Output the (x, y) coordinate of the center of the cell containing the given text.  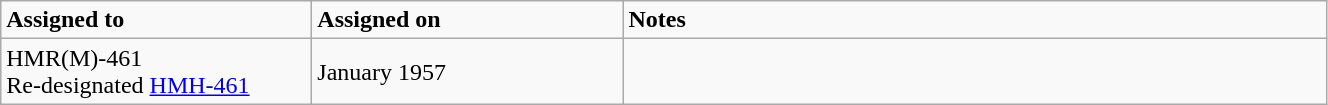
Assigned to (156, 20)
Assigned on (468, 20)
Notes (975, 20)
January 1957 (468, 72)
HMR(M)-461Re-designated HMH-461 (156, 72)
